Determine the [X, Y] coordinate at the center of the cell enclosing the given text.  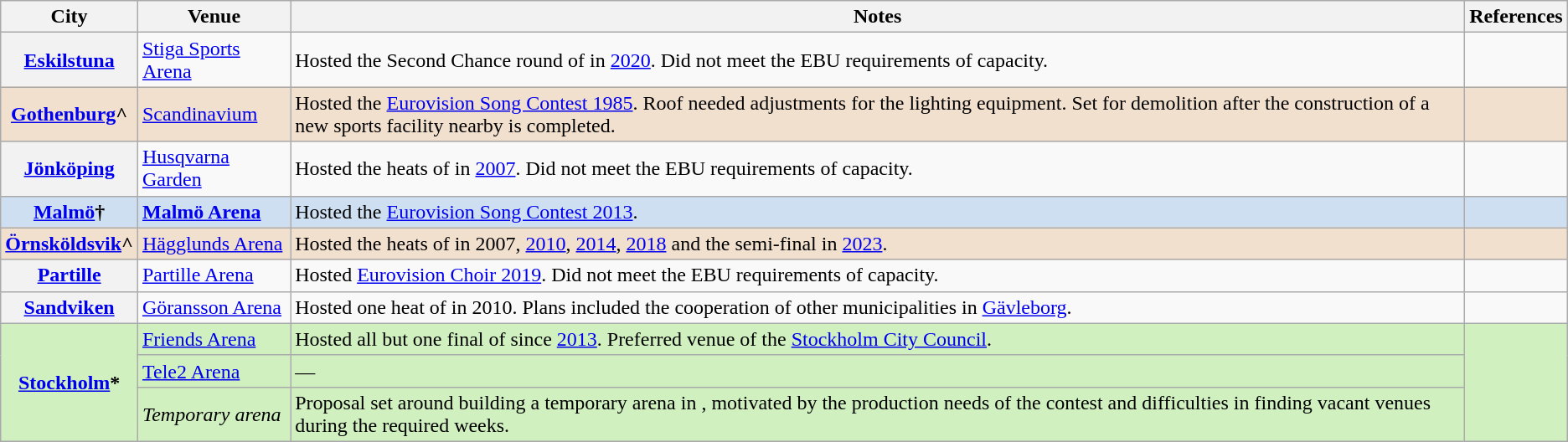
Partille [70, 275]
— [878, 371]
Göransson Arena [214, 307]
Stiga Sports Arena [214, 60]
Notes [878, 17]
Husqvarna Garden [214, 169]
Hosted the heats of in 2007. Did not meet the EBU requirements of capacity. [878, 169]
Partille Arena [214, 275]
Venue [214, 17]
Malmö Arena [214, 212]
Malmö† [70, 212]
References [1516, 17]
Stockholm* [70, 382]
Hosted Eurovision Choir 2019. Did not meet the EBU requirements of capacity. [878, 275]
City [70, 17]
Hägglunds Arena [214, 244]
Gothenburg^ [70, 114]
Hosted the heats of in 2007, 2010, 2014, 2018 and the semi-final in 2023. [878, 244]
Hosted the Second Chance round of in 2020. Did not meet the EBU requirements of capacity. [878, 60]
Temporary arena [214, 414]
Hosted all but one final of since 2013. Preferred venue of the Stockholm City Council. [878, 339]
Friends Arena [214, 339]
Eskilstuna [70, 60]
Hosted the Eurovision Song Contest 2013. [878, 212]
Scandinavium [214, 114]
Örnsköldsvik^ [70, 244]
Tele2 Arena [214, 371]
Jönköping [70, 169]
Sandviken [70, 307]
Hosted one heat of in 2010. Plans included the cooperation of other municipalities in Gävleborg. [878, 307]
